Identify which cell holds the provided text, then report its (X, Y) central coordinate. 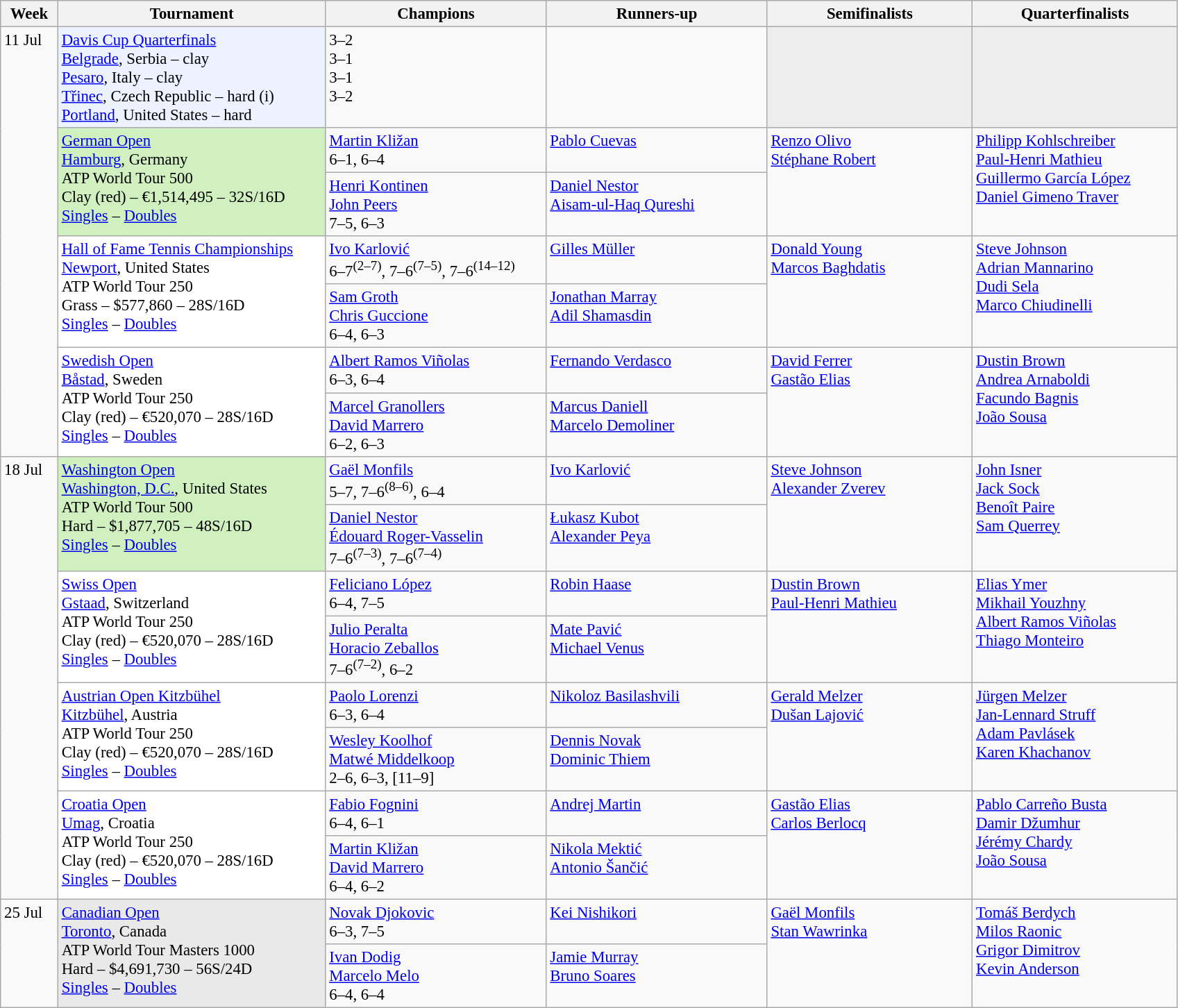
Gilles Müller (657, 260)
Hall of Fame Tennis Championships Newport, United StatesATP World Tour 250Grass – $577,860 – 28S/16DSingles – Doubles (192, 292)
Martin Kližan6–1, 6–4 (436, 150)
Feliciano López 6–4, 7–5 (436, 594)
3–2 3–1 3–1 3–2 (436, 78)
18 Jul (29, 678)
11 Jul (29, 242)
Austrian Open Kitzbühel Kitzbühel, AustriaATP World Tour 250Clay (red) – €520,070 – 28S/16D Singles – Doubles (192, 737)
Donald Young Marcos Baghdatis (870, 292)
Nikoloz Basilashvili (657, 705)
Andrej Martin (657, 814)
John Isner Jack Sock Benoît Paire Sam Querrey (1075, 514)
Ivan Dodig Marcelo Melo 6–4, 6–4 (436, 976)
Dustin Brown Paul-Henri Mathieu (870, 628)
Fabio Fognini 6–4, 6–1 (436, 814)
Davis Cup Quarterfinals Belgrade, Serbia – clayPesaro, Italy – clayTřinec, Czech Republic – hard (i)Portland, United States – hard (192, 78)
Canadian Open Toronto, CanadaATP World Tour Masters 1000Hard – $4,691,730 – 56S/24DSingles – Doubles (192, 954)
Novak Djokovic 6–3, 7–5 (436, 922)
Daniel Nestor Édouard Roger-Vasselin 7–6(7–3), 7–6(7–4) (436, 537)
Paolo Lorenzi 6–3, 6–4 (436, 705)
Pablo Cuevas (657, 150)
Kei Nishikori (657, 922)
Gaël Monfils Stan Wawrinka (870, 954)
Jonathan Marray Adil Shamasdin (657, 317)
25 Jul (29, 954)
Runners-up (657, 14)
Łukasz Kubot Alexander Peya (657, 537)
Fernando Verdasco (657, 371)
Ivo Karlović6–7(2–7), 7–6(7–5), 7–6(14–12) (436, 260)
Albert Ramos Viñolas 6–3, 6–4 (436, 371)
Renzo Olivo Stéphane Robert (870, 182)
Swedish Open Båstad, SwedenATP World Tour 250Clay (red) – €520,070 – 28S/16DSingles – Doubles (192, 402)
Gerald Melzer Dušan Lajović (870, 737)
Wesley Koolhof Matwé Middelkoop2–6, 6–3, [11–9] (436, 759)
German Open Hamburg, GermanyATP World Tour 500Clay (red) – €1,514,495 – 32S/16DSingles – Doubles (192, 182)
Daniel Nestor Aisam-ul-Haq Qureshi (657, 205)
Swiss Open Gstaad, SwitzerlandATP World Tour 250Clay (red) – €520,070 – 28S/16DSingles – Doubles (192, 628)
Mate Pavić Michael Venus (657, 649)
Tournament (192, 14)
Martin Kližan David Marrero 6–4, 6–2 (436, 868)
Marcel Granollers David Marrero 6–2, 6–3 (436, 425)
Elias Ymer Mikhail Youzhny Albert Ramos Viñolas Thiago Monteiro (1075, 628)
Washington Open Washington, D.C., United StatesATP World Tour 500Hard – $1,877,705 – 48S/16DSingles – Doubles (192, 514)
Dustin Brown Andrea Arnaboldi Facundo Bagnis João Sousa (1075, 402)
Gaël Monfils 5–7, 7–6(8–6), 6–4 (436, 480)
Nikola Mektić Antonio Šančić (657, 868)
Marcus Daniell Marcelo Demoliner (657, 425)
Julio Peralta Horacio Zeballos 7–6(7–2), 6–2 (436, 649)
Steve Johnson Adrian Mannarino Dudi Sela Marco Chiudinelli (1075, 292)
Dennis Novak Dominic Thiem (657, 759)
Sam Groth Chris Guccione6–4, 6–3 (436, 317)
Week (29, 14)
Jürgen Melzer Jan-Lennard Struff Adam Pavlásek Karen Khachanov (1075, 737)
David Ferrer Gastão Elias (870, 402)
Quarterfinalists (1075, 14)
Croatia Open Umag, CroatiaATP World Tour 250Clay (red) – €520,070 – 28S/16DSingles – Doubles (192, 846)
Philipp Kohlschreiber Paul-Henri Mathieu Guillermo García López Daniel Gimeno Traver (1075, 182)
Henri Kontinen John Peers 7–5, 6–3 (436, 205)
Steve Johnson Alexander Zverev (870, 514)
Ivo Karlović (657, 480)
Pablo Carreño Busta Damir Džumhur Jérémy Chardy João Sousa (1075, 846)
Robin Haase (657, 594)
Jamie Murray Bruno Soares (657, 976)
Semifinalists (870, 14)
Tomáš Berdych Milos Raonic Grigor Dimitrov Kevin Anderson (1075, 954)
Champions (436, 14)
Gastão Elias Carlos Berlocq (870, 846)
